Extract the (x, y) coordinate from the center of the cell holding the provided text.  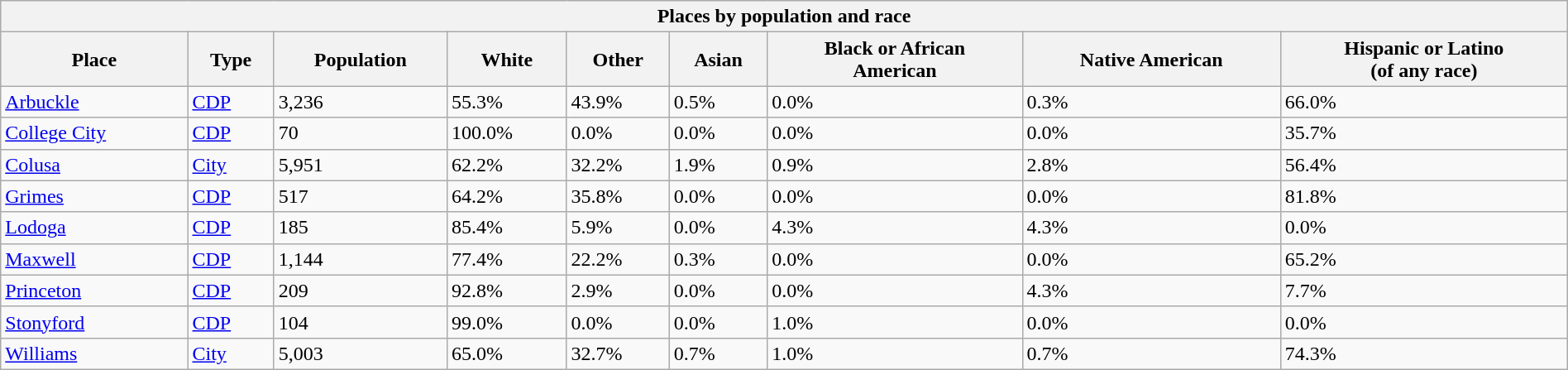
104 (361, 322)
Hispanic or Latino(of any race) (1424, 60)
Lodoga (94, 228)
99.0% (506, 322)
56.4% (1424, 165)
100.0% (506, 133)
0.9% (895, 165)
3,236 (361, 102)
Maxwell (94, 259)
1.9% (718, 165)
65.2% (1424, 259)
77.4% (506, 259)
92.8% (506, 291)
85.4% (506, 228)
64.2% (506, 196)
55.3% (506, 102)
65.0% (506, 353)
Colusa (94, 165)
32.7% (618, 353)
66.0% (1424, 102)
185 (361, 228)
0.5% (718, 102)
Grimes (94, 196)
2.8% (1151, 165)
22.2% (618, 259)
70 (361, 133)
Type (231, 60)
Asian (718, 60)
5.9% (618, 228)
Population (361, 60)
Other (618, 60)
Stonyford (94, 322)
Arbuckle (94, 102)
5,003 (361, 353)
College City (94, 133)
74.3% (1424, 353)
Native American (1151, 60)
1,144 (361, 259)
Black or AfricanAmerican (895, 60)
Williams (94, 353)
2.9% (618, 291)
Places by population and race (784, 17)
Place (94, 60)
81.8% (1424, 196)
32.2% (618, 165)
209 (361, 291)
Princeton (94, 291)
5,951 (361, 165)
62.2% (506, 165)
517 (361, 196)
43.9% (618, 102)
7.7% (1424, 291)
White (506, 60)
35.7% (1424, 133)
35.8% (618, 196)
